Search for the cell housing the specified text and yield its [X, Y] center coordinate. 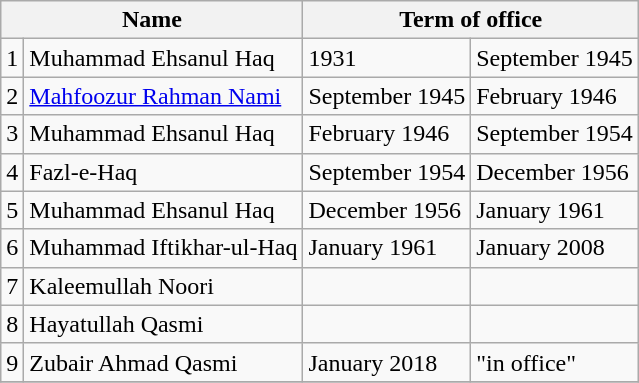
8 [12, 324]
Hayatullah Qasmi [164, 324]
Zubair Ahmad Qasmi [164, 362]
January 2008 [555, 248]
Kaleemullah Noori [164, 286]
Fazl-e-Haq [164, 172]
3 [12, 134]
Muhammad Iftikhar-ul-Haq [164, 248]
4 [12, 172]
1 [12, 58]
2 [12, 96]
January 2018 [387, 362]
7 [12, 286]
Term of office [470, 20]
5 [12, 210]
Name [152, 20]
6 [12, 248]
9 [12, 362]
"in office" [555, 362]
1931 [387, 58]
Mahfoozur Rahman Nami [164, 96]
